From the cell containing the given text, extract its center point as [x, y] coordinate. 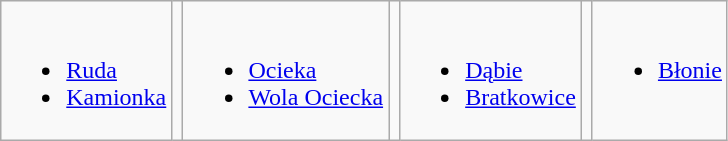
Błonie [660, 71]
OciekaWola Ociecka [286, 71]
DąbieBratkowice [491, 71]
RudaKamionka [86, 71]
